Determine the [X, Y] coordinate at the center of the cell enclosing the given text.  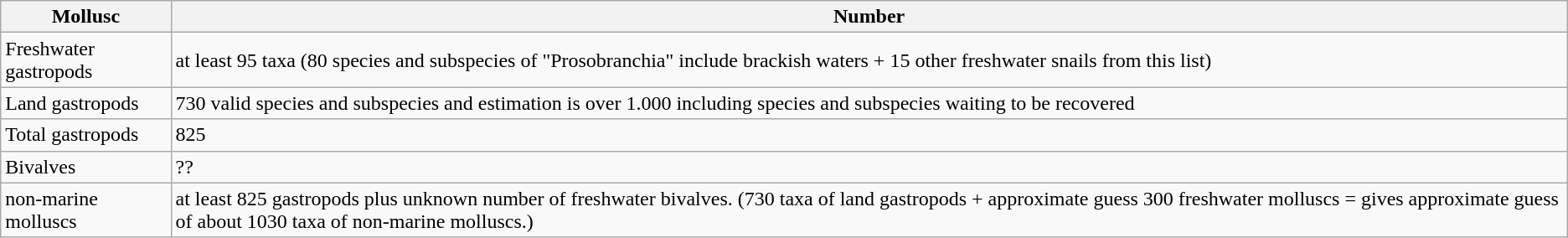
Freshwater gastropods [85, 60]
Mollusc [85, 17]
non-marine molluscs [85, 210]
730 valid species and subspecies and estimation is over 1.000 including species and subspecies waiting to be recovered [869, 103]
Total gastropods [85, 135]
Number [869, 17]
Bivalves [85, 167]
?? [869, 167]
825 [869, 135]
at least 95 taxa (80 species and subspecies of "Prosobranchia" include brackish waters + 15 other freshwater snails from this list) [869, 60]
Land gastropods [85, 103]
